Return (X, Y) of the center of cell containing provided text 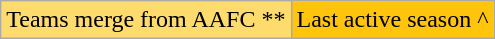
Last active season ^ (392, 20)
Teams merge from AAFC ** (146, 20)
